Identify which cell holds the provided text, then report its [X, Y] central coordinate. 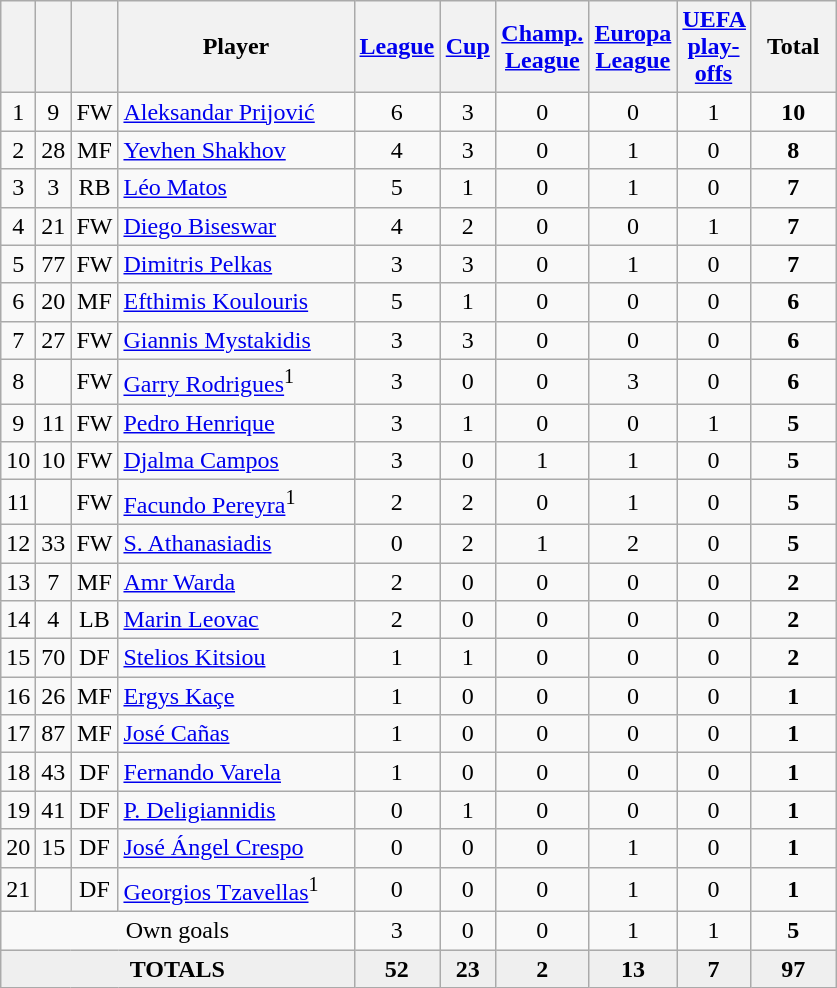
23 [468, 969]
18 [18, 772]
87 [54, 734]
19 [18, 810]
Giannis Mystakidis [236, 340]
Player [236, 47]
Own goals [178, 931]
77 [54, 264]
Amr Warda [236, 582]
97 [793, 969]
P. Deligiannidis [236, 810]
Yevhen Shakhov [236, 150]
S. Athanasiadis [236, 543]
Diego Biseswar [236, 226]
Stelios Kitsiou [236, 658]
José Cañas [236, 734]
17 [18, 734]
Ergys Kaçe [236, 696]
43 [54, 772]
26 [54, 696]
Cup [468, 47]
Djalma Campos [236, 461]
Champ. League [542, 47]
Dimitris Pelkas [236, 264]
52 [397, 969]
12 [18, 543]
27 [54, 340]
Europa League [633, 47]
RB [94, 188]
LB [94, 620]
Léo Matos [236, 188]
Garry Rodrigues1 [236, 382]
Fernando Varela [236, 772]
28 [54, 150]
41 [54, 810]
José Ángel Crespo [236, 848]
Marin Leovac [236, 620]
Pedro Henrique [236, 423]
16 [18, 696]
33 [54, 543]
Total [793, 47]
UEFA play-offs [714, 47]
Efthimis Koulouris [236, 302]
70 [54, 658]
Aleksandar Prijović [236, 112]
14 [18, 620]
Georgios Tzavellas1 [236, 890]
TOTALS [178, 969]
Facundo Pereyra1 [236, 502]
League [397, 47]
